Locate the cell with the specified text and output its (X, Y) center coordinate. 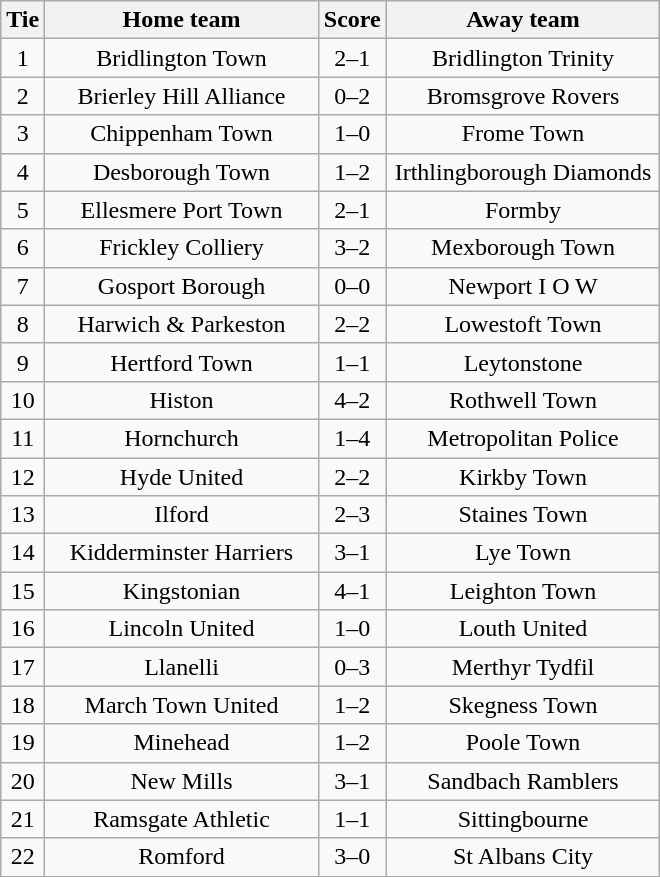
20 (23, 781)
17 (23, 667)
Brierley Hill Alliance (182, 96)
Merthyr Tydfil (523, 667)
6 (23, 248)
3 (23, 134)
Sittingbourne (523, 819)
Kingstonian (182, 591)
2–3 (352, 515)
Frickley Colliery (182, 248)
Rothwell Town (523, 400)
Ilford (182, 515)
New Mills (182, 781)
0–0 (352, 286)
Desborough Town (182, 172)
Score (352, 20)
Bromsgrove Rovers (523, 96)
Minehead (182, 743)
Harwich & Parkeston (182, 324)
Kirkby Town (523, 477)
Hyde United (182, 477)
3–0 (352, 857)
19 (23, 743)
7 (23, 286)
Frome Town (523, 134)
14 (23, 553)
4 (23, 172)
Lye Town (523, 553)
9 (23, 362)
Newport I O W (523, 286)
Leighton Town (523, 591)
Bridlington Trinity (523, 58)
Mexborough Town (523, 248)
18 (23, 705)
Llanelli (182, 667)
22 (23, 857)
Hertford Town (182, 362)
1–4 (352, 438)
10 (23, 400)
Formby (523, 210)
4–1 (352, 591)
Lowestoft Town (523, 324)
Home team (182, 20)
1 (23, 58)
Histon (182, 400)
Kidderminster Harriers (182, 553)
Chippenham Town (182, 134)
16 (23, 629)
Hornchurch (182, 438)
Metropolitan Police (523, 438)
0–2 (352, 96)
15 (23, 591)
21 (23, 819)
Skegness Town (523, 705)
Staines Town (523, 515)
5 (23, 210)
Sandbach Ramblers (523, 781)
Lincoln United (182, 629)
3–2 (352, 248)
4–2 (352, 400)
Poole Town (523, 743)
Tie (23, 20)
12 (23, 477)
11 (23, 438)
Leytonstone (523, 362)
Ramsgate Athletic (182, 819)
Romford (182, 857)
Gosport Borough (182, 286)
2 (23, 96)
Away team (523, 20)
8 (23, 324)
St Albans City (523, 857)
13 (23, 515)
Ellesmere Port Town (182, 210)
Louth United (523, 629)
0–3 (352, 667)
March Town United (182, 705)
Bridlington Town (182, 58)
Irthlingborough Diamonds (523, 172)
